Detect which cell encompasses the target text, then output its [x, y] center coordinate. 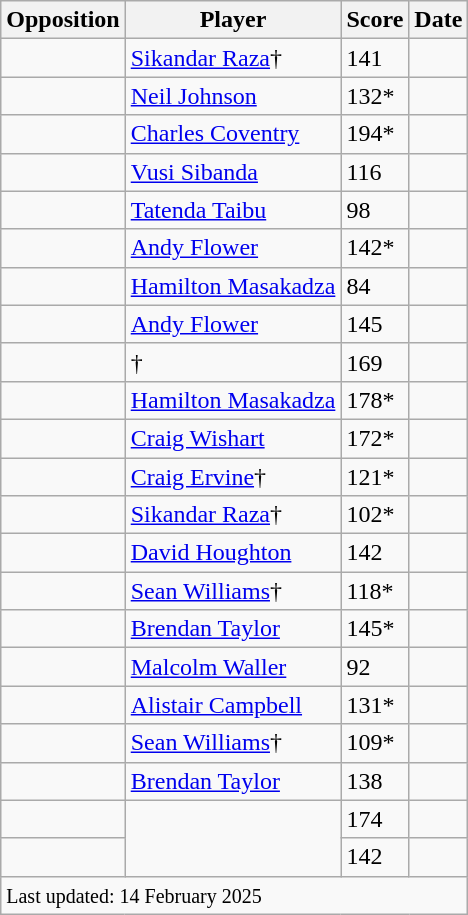
Vusi Sibanda [233, 172]
Charles Coventry [233, 134]
131* [375, 705]
194* [375, 134]
Craig Wishart [233, 438]
Craig Ervine† [233, 477]
145 [375, 324]
132* [375, 96]
Neil Johnson [233, 96]
Alistair Campbell [233, 705]
Score [375, 20]
138 [375, 781]
145* [375, 629]
102* [375, 515]
178* [375, 400]
Malcolm Waller [233, 667]
118* [375, 591]
84 [375, 286]
141 [375, 58]
169 [375, 362]
† [233, 362]
David Houghton [233, 553]
174 [375, 819]
116 [375, 172]
121* [375, 477]
92 [375, 667]
98 [375, 210]
172* [375, 438]
109* [375, 743]
142* [375, 248]
Last updated: 14 February 2025 [234, 895]
Date [438, 20]
Player [233, 20]
Opposition [63, 20]
Tatenda Taibu [233, 210]
